Extract the [x, y] coordinate from the center of the cell holding the provided text.  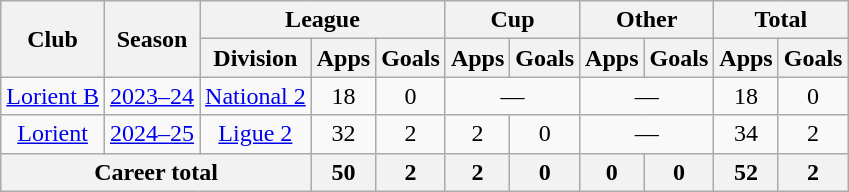
Total [781, 20]
Other [647, 20]
Lorient B [53, 96]
Ligue 2 [256, 134]
Season [152, 39]
2024–25 [152, 134]
52 [746, 172]
Division [256, 58]
50 [343, 172]
34 [746, 134]
32 [343, 134]
Cup [512, 20]
Lorient [53, 134]
2023–24 [152, 96]
Career total [156, 172]
National 2 [256, 96]
League [323, 20]
Club [53, 39]
